Locate the cell with the specified text and output its [X, Y] center coordinate. 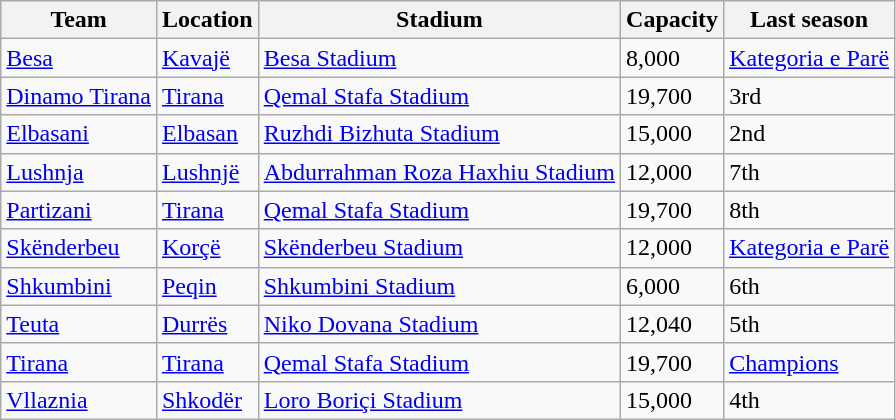
4th [810, 400]
Durrës [207, 324]
8,000 [672, 58]
2nd [810, 134]
Korçë [207, 248]
Kavajë [207, 58]
Shkodër [207, 400]
Capacity [672, 20]
Lushnjë [207, 172]
Vllaznia [79, 400]
Partizani [79, 210]
Shkumbini [79, 286]
Last season [810, 20]
8th [810, 210]
Stadium [439, 20]
12,040 [672, 324]
Elbasan [207, 134]
Shkumbini Stadium [439, 286]
Skënderbeu Stadium [439, 248]
5th [810, 324]
6th [810, 286]
Teuta [79, 324]
6,000 [672, 286]
Niko Dovana Stadium [439, 324]
Elbasani [79, 134]
Besa [79, 58]
Besa Stadium [439, 58]
Dinamo Tirana [79, 96]
Abdurrahman Roza Haxhiu Stadium [439, 172]
Loro Boriçi Stadium [439, 400]
Skënderbeu [79, 248]
Location [207, 20]
Champions [810, 362]
Ruzhdi Bizhuta Stadium [439, 134]
3rd [810, 96]
7th [810, 172]
Peqin [207, 286]
Lushnja [79, 172]
Team [79, 20]
